Return (X, Y) of the center of cell containing provided text 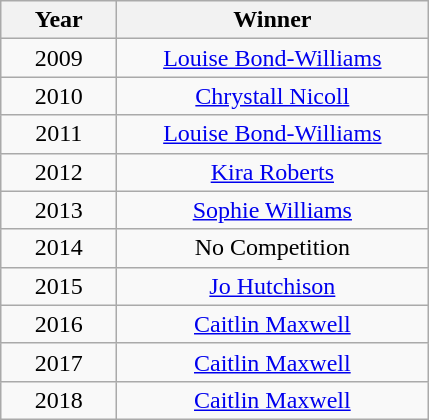
2018 (59, 400)
2010 (59, 96)
Chrystall Nicoll (272, 96)
Kira Roberts (272, 172)
No Competition (272, 248)
Sophie Williams (272, 210)
Winner (272, 20)
Jo Hutchison (272, 286)
2013 (59, 210)
Year (59, 20)
2017 (59, 362)
2015 (59, 286)
2014 (59, 248)
2009 (59, 58)
2016 (59, 324)
2011 (59, 134)
2012 (59, 172)
